Determine the (X, Y) coordinate at the center of the cell enclosing the given text.  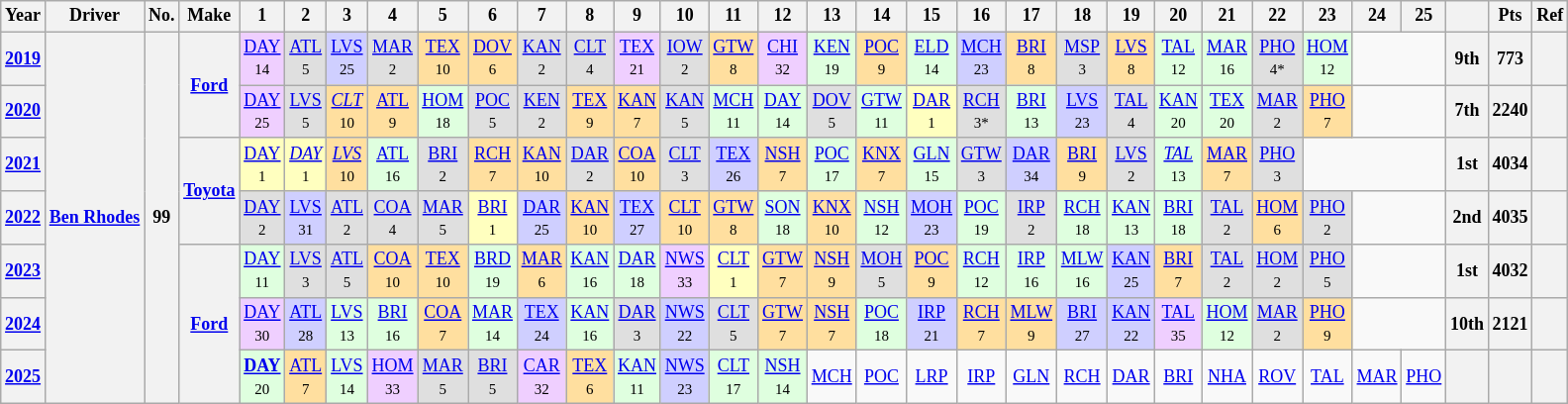
Year (24, 16)
BRD19 (493, 271)
GLN (1031, 377)
KNX10 (832, 218)
Ref (1550, 16)
CLT5 (734, 324)
2nd (1467, 218)
LVS10 (347, 164)
LRP (932, 377)
PHO (1423, 377)
MAR14 (493, 324)
18 (1081, 16)
DOV5 (832, 112)
TEX24 (541, 324)
POC5 (493, 112)
CLT3 (685, 164)
21 (1227, 16)
Driver (94, 16)
IRP (981, 377)
COA7 (443, 324)
CLT4 (590, 58)
5 (443, 16)
16 (981, 16)
TEX27 (637, 218)
25 (1423, 16)
DAY11 (262, 271)
MAR6 (541, 271)
ELD14 (932, 58)
NSH12 (881, 218)
GTW11 (881, 112)
15 (932, 16)
DAY30 (262, 324)
22 (1277, 16)
MCH (832, 377)
23 (1328, 16)
DAR34 (1031, 164)
BRI1 (493, 218)
RCH12 (981, 271)
4034 (1511, 164)
2024 (24, 324)
BRI5 (493, 377)
HOM33 (392, 377)
4035 (1511, 218)
LVS8 (1131, 58)
MAR16 (1227, 58)
9 (637, 16)
11 (734, 16)
PHO3 (1277, 164)
DAR1 (932, 112)
BRI7 (1178, 271)
DAY20 (262, 377)
BRI18 (1178, 218)
PHO2 (1328, 218)
DAY2 (262, 218)
2025 (24, 377)
LVS25 (347, 58)
BRI (1178, 377)
NHA (1227, 377)
DAR3 (637, 324)
LVS31 (306, 218)
MAR (1377, 377)
KAN20 (1178, 112)
2023 (24, 271)
TAL4 (1131, 112)
2121 (1511, 324)
DAR2 (590, 164)
DAR25 (541, 218)
TEX20 (1227, 112)
2240 (1511, 112)
ATL2 (347, 218)
KAN5 (685, 112)
BRI16 (392, 324)
NWS23 (685, 377)
ATL7 (306, 377)
20 (1178, 16)
Toyota (210, 190)
KAN7 (637, 112)
BRI27 (1081, 324)
SON18 (783, 218)
PHO5 (1328, 271)
TEX26 (734, 164)
COA4 (392, 218)
HOM6 (1277, 218)
TAL13 (1178, 164)
19 (1131, 16)
99 (162, 218)
CLT17 (734, 377)
KAN13 (1131, 218)
LVS23 (1081, 112)
NSH9 (832, 271)
12 (783, 16)
IOW2 (685, 58)
24 (1377, 16)
KNX7 (881, 164)
NSH14 (783, 377)
LVS13 (347, 324)
HOM18 (443, 112)
4032 (1511, 271)
CHI32 (783, 58)
POC17 (832, 164)
IRP21 (932, 324)
HOM2 (1277, 271)
10 (685, 16)
8 (590, 16)
MLW9 (1031, 324)
DAR (1131, 377)
KAN22 (1131, 324)
3 (347, 16)
7th (1467, 112)
RCH18 (1081, 218)
KAN11 (637, 377)
TAL35 (1178, 324)
RCH (1081, 377)
CLT1 (734, 271)
PHO7 (1328, 112)
BRI9 (1081, 164)
7 (541, 16)
KEN2 (541, 112)
POC 19 (981, 218)
ATL16 (392, 164)
13 (832, 16)
14 (881, 16)
NWS22 (685, 324)
ATL28 (306, 324)
LVS2 (1131, 164)
BRI8 (1031, 58)
ROV (1277, 377)
10th (1467, 324)
KAN2 (541, 58)
773 (1511, 58)
CAR32 (541, 377)
KEN19 (832, 58)
2022 (24, 218)
TEX21 (637, 58)
PHO4* (1277, 58)
4 (392, 16)
MOH23 (932, 218)
NWS33 (685, 271)
1 (262, 16)
BRI2 (443, 164)
MSP3 (1081, 58)
MAR7 (1227, 164)
2019 (24, 58)
LVS14 (347, 377)
2 (306, 16)
LVS5 (306, 112)
GLN15 (932, 164)
IRP16 (1031, 271)
GTW3 (981, 164)
TAL12 (1178, 58)
POC (881, 377)
2021 (24, 164)
Make (210, 16)
Ben Rhodes (94, 218)
No. (162, 16)
BRI13 (1031, 112)
RCH3* (981, 112)
DOV6 (493, 58)
IRP 2 (1031, 218)
DAY25 (262, 112)
ATL9 (392, 112)
TEX9 (590, 112)
MCH23 (981, 58)
KAN25 (1131, 271)
17 (1031, 16)
6 (493, 16)
LVS3 (306, 271)
MCH11 (734, 112)
2020 (24, 112)
POC18 (881, 324)
PHO9 (1328, 324)
MLW16 (1081, 271)
TAL (1328, 377)
DAR18 (637, 271)
Pts (1511, 16)
MOH5 (881, 271)
9th (1467, 58)
TEX6 (590, 377)
